Capture the cell that displays the provided text and extract its [x, y] central coordinate. 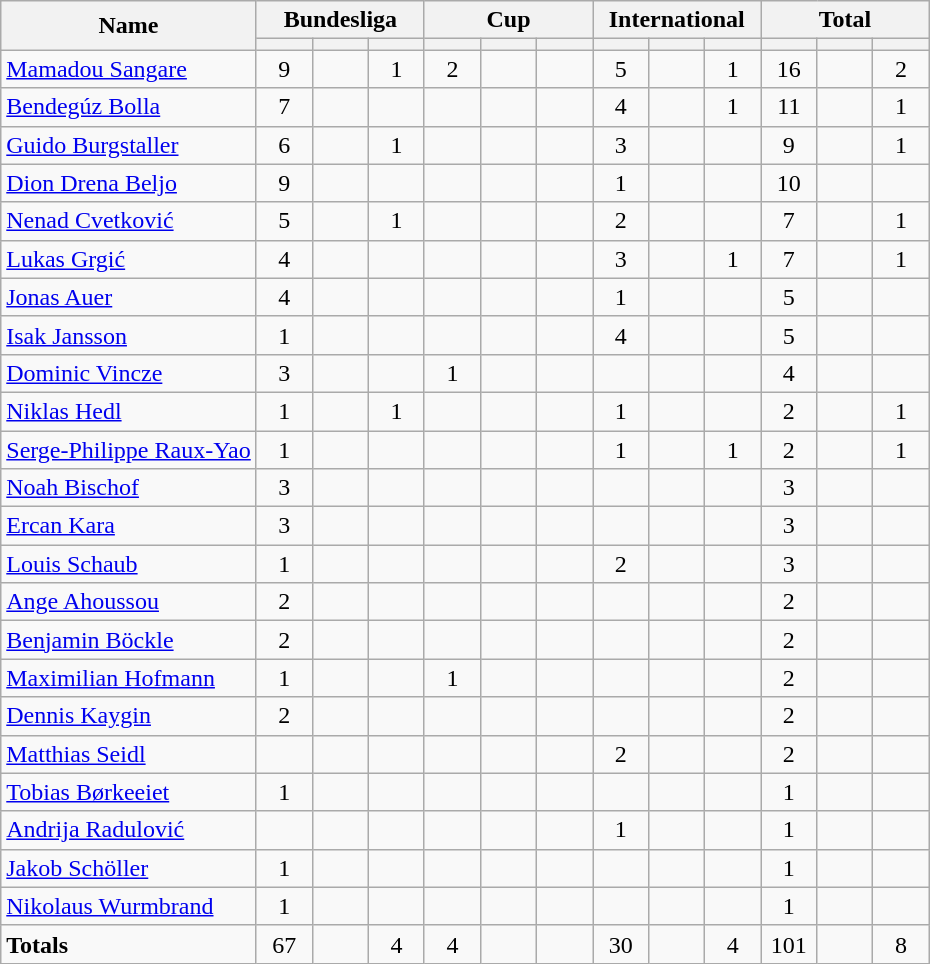
Totals [129, 944]
Lukas Grgić [129, 259]
Benjamin Böckle [129, 640]
Total [845, 20]
Dominic Vincze [129, 373]
Isak Jansson [129, 335]
Maximilian Hofmann [129, 678]
Serge-Philippe Raux-Yao [129, 449]
Ange Ahoussou [129, 602]
Matthias Seidl [129, 754]
Name [129, 26]
Andrija Radulović [129, 830]
Nenad Cvetković [129, 221]
Jakob Schöller [129, 868]
Bendegúz Bolla [129, 107]
Mamadou Sangare [129, 69]
Guido Burgstaller [129, 145]
Cup [508, 20]
Ercan Kara [129, 526]
101 [789, 944]
10 [789, 183]
6 [284, 145]
Dennis Kaygin [129, 716]
Jonas Auer [129, 297]
30 [621, 944]
Louis Schaub [129, 564]
Noah Bischof [129, 488]
Bundesliga [340, 20]
67 [284, 944]
Nikolaus Wurmbrand [129, 906]
International [677, 20]
Niklas Hedl [129, 411]
Tobias Børkeeiet [129, 792]
8 [901, 944]
11 [789, 107]
16 [789, 69]
Dion Drena Beljo [129, 183]
